Identify which cell holds the provided text, then report its [X, Y] central coordinate. 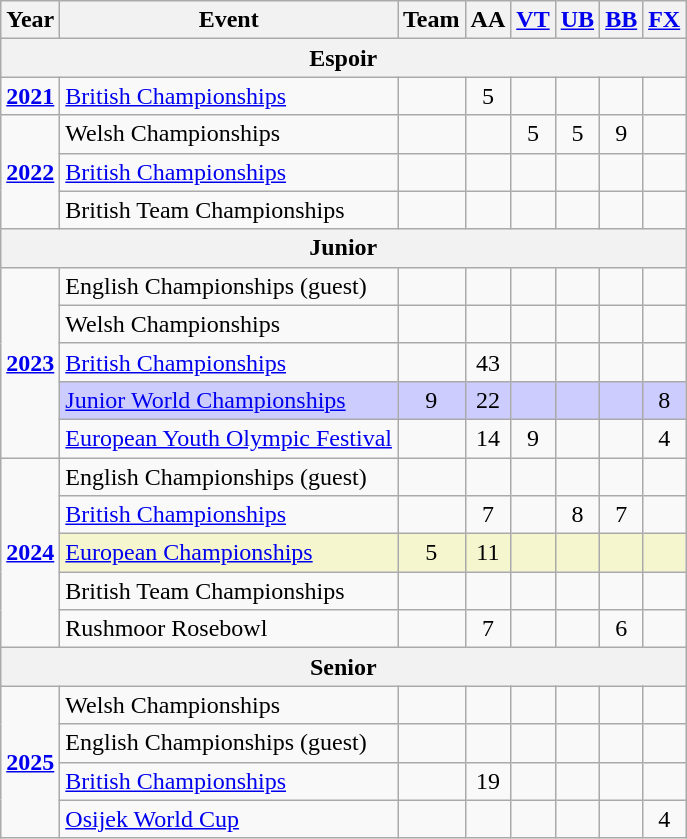
43 [488, 362]
Year [30, 20]
Senior [344, 667]
Osijek World Cup [229, 819]
Event [229, 20]
European Youth Olympic Festival [229, 438]
AA [488, 20]
2025 [30, 762]
Team [432, 20]
European Championships [229, 553]
11 [488, 553]
2024 [30, 553]
Junior World Championships [229, 400]
2022 [30, 172]
14 [488, 438]
BB [622, 20]
Junior [344, 248]
22 [488, 400]
2023 [30, 362]
Espoir [344, 58]
UB [577, 20]
VT [533, 20]
6 [622, 629]
2021 [30, 96]
FX [664, 20]
Rushmoor Rosebowl [229, 629]
19 [488, 781]
